Scan for the cell matching the given text and deliver its [x, y] coordinate at center. 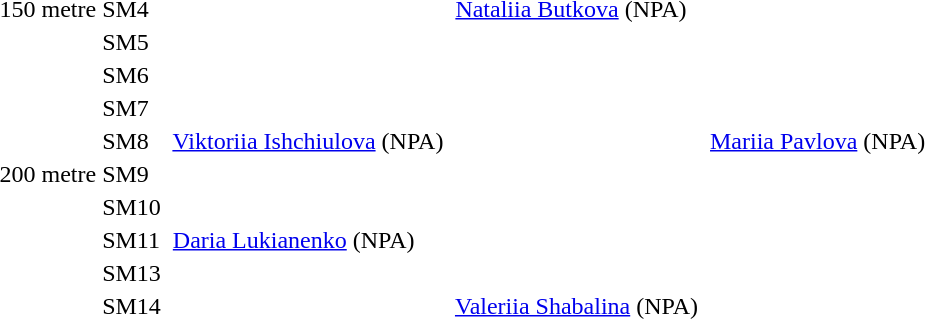
SM10 [132, 207]
SM13 [132, 273]
SM6 [132, 75]
SM7 [132, 108]
SM11 [132, 240]
SM9 [132, 174]
SM8 [132, 141]
Viktoriia Ishchiulova (NPA) [305, 141]
Daria Lukianenko (NPA) [305, 240]
SM5 [132, 42]
